Locate the cell with the specified text and output its (X, Y) center coordinate. 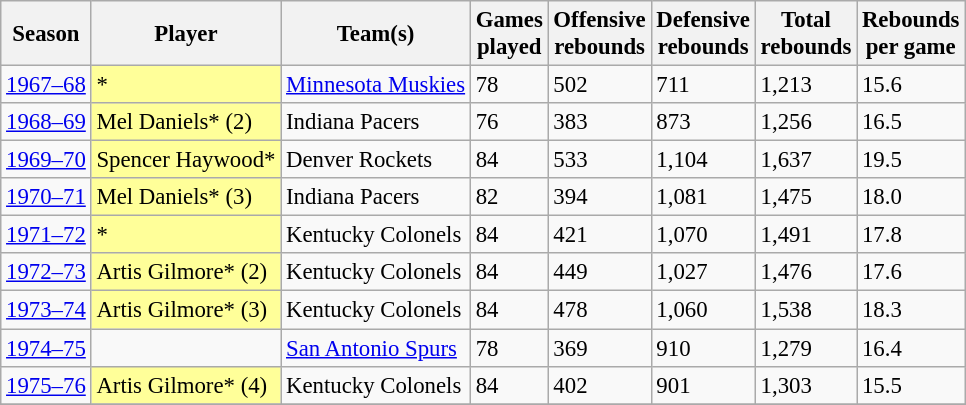
1974–75 (46, 348)
910 (703, 348)
1,070 (703, 235)
1,060 (703, 310)
1,538 (806, 310)
Mel Daniels* (3) (186, 197)
Minnesota Muskies (376, 85)
1,279 (806, 348)
Team(s) (376, 34)
Artis Gilmore* (3) (186, 310)
394 (600, 197)
82 (509, 197)
1,475 (806, 197)
369 (600, 348)
Gamesplayed (509, 34)
17.8 (911, 235)
1,256 (806, 122)
Denver Rockets (376, 160)
502 (600, 85)
1975–76 (46, 385)
1968–69 (46, 122)
17.6 (911, 273)
1969–70 (46, 160)
1,491 (806, 235)
1,027 (703, 273)
Offensiverebounds (600, 34)
1967–68 (46, 85)
Artis Gilmore* (4) (186, 385)
1,637 (806, 160)
1973–74 (46, 310)
421 (600, 235)
901 (703, 385)
Season (46, 34)
1971–72 (46, 235)
1,104 (703, 160)
Totalrebounds (806, 34)
1,213 (806, 85)
1972–73 (46, 273)
19.5 (911, 160)
San Antonio Spurs (376, 348)
383 (600, 122)
18.0 (911, 197)
Defensiverebounds (703, 34)
402 (600, 385)
Player (186, 34)
76 (509, 122)
Mel Daniels* (2) (186, 122)
Reboundsper game (911, 34)
15.5 (911, 385)
711 (703, 85)
1,476 (806, 273)
1,081 (703, 197)
478 (600, 310)
449 (600, 273)
16.5 (911, 122)
1,303 (806, 385)
15.6 (911, 85)
533 (600, 160)
Artis Gilmore* (2) (186, 273)
18.3 (911, 310)
16.4 (911, 348)
Spencer Haywood* (186, 160)
1970–71 (46, 197)
873 (703, 122)
